Determine the [x, y] coordinate at the center of the cell enclosing the given text.  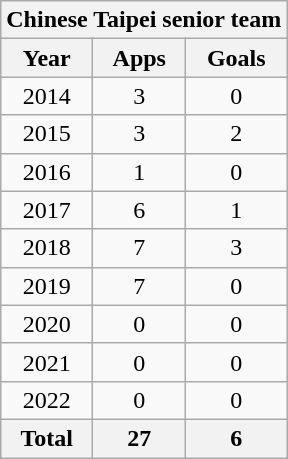
2018 [47, 248]
27 [140, 438]
2021 [47, 362]
2022 [47, 400]
2020 [47, 324]
2016 [47, 172]
2019 [47, 286]
Apps [140, 58]
2017 [47, 210]
Total [47, 438]
Goals [236, 58]
2015 [47, 134]
2 [236, 134]
Chinese Taipei senior team [144, 20]
Year [47, 58]
2014 [47, 96]
